Scan for the cell matching the given text and deliver its [x, y] coordinate at center. 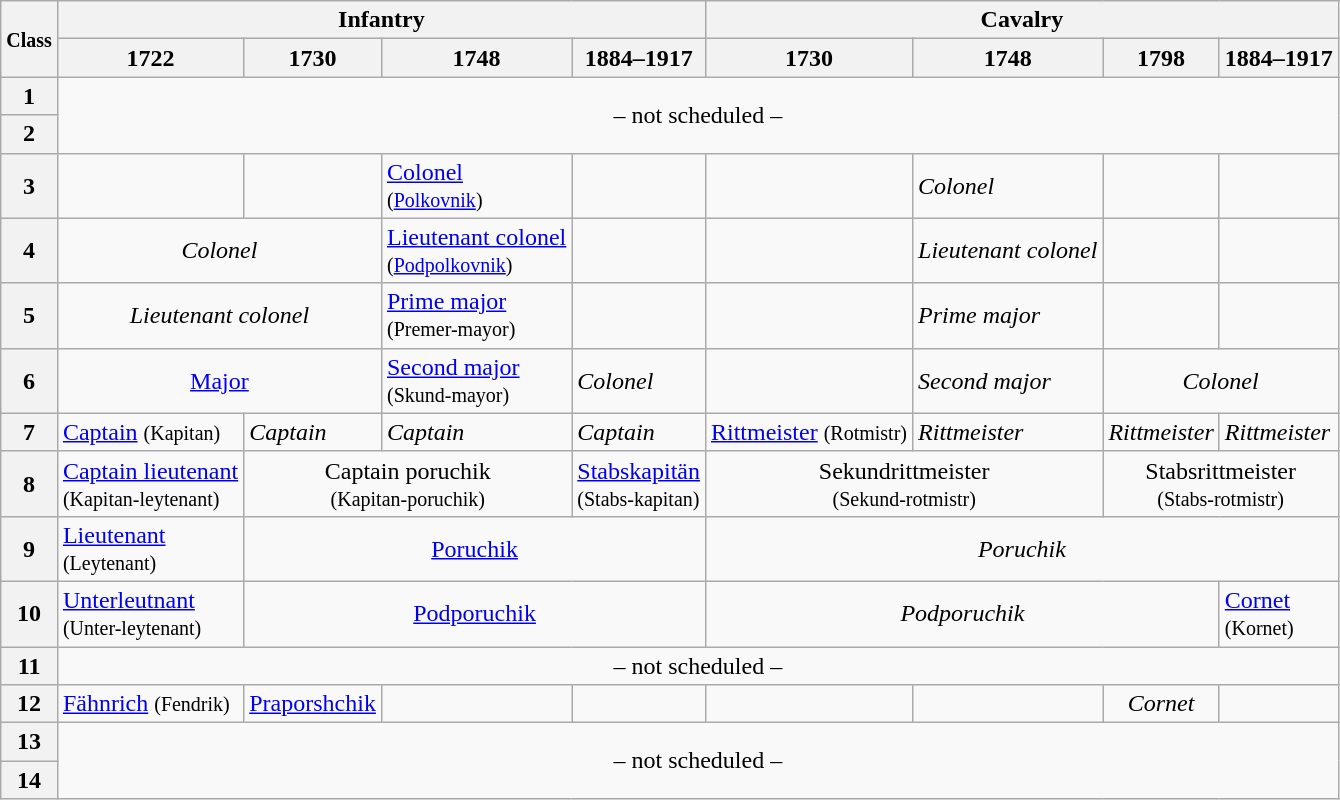
14 [30, 780]
Fähnrich (Fendrik) [150, 704]
3 [30, 186]
Rittmeister (Rotmistr) [808, 432]
Stabskapitän (Stabs-kapitan) [639, 484]
Unterleutnant (Unter-leytenant) [150, 614]
Class [30, 39]
Major [219, 380]
9 [30, 548]
Prime major (Premer-mayor) [476, 316]
Cavalry [1022, 20]
1 [30, 96]
Sekundrittmeister (Sekund-rotmistr) [904, 484]
Cornet [1161, 704]
Captain lieutenant (Kapitan-leytenant) [150, 484]
Colonel (Polkovnik) [476, 186]
Infantry [381, 20]
11 [30, 665]
6 [30, 380]
Captain (Kapitan) [150, 432]
Lieutenant (Leytenant) [150, 548]
10 [30, 614]
Cornet (Kornet) [1278, 614]
Lieutenant colonel (Podpolkovnik) [476, 250]
1798 [1161, 58]
7 [30, 432]
5 [30, 316]
13 [30, 742]
Stabsrittmeister (Stabs-rotmistr) [1220, 484]
2 [30, 134]
Captain poruchik (Kapitan-poruchik) [408, 484]
Praporshchik [313, 704]
Prime major [1008, 316]
Second major [1008, 380]
1722 [150, 58]
4 [30, 250]
12 [30, 704]
Second major(Skund-mayor) [476, 380]
8 [30, 484]
